Scan for the cell matching the given text and deliver its (X, Y) coordinate at center. 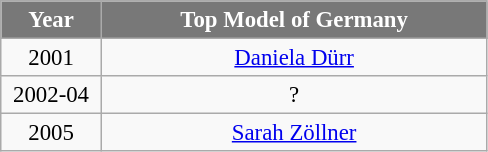
Top Model of Germany (294, 20)
2002-04 (52, 95)
Year (52, 20)
Sarah Zöllner (294, 133)
2001 (52, 58)
2005 (52, 133)
? (294, 95)
Daniela Dürr (294, 58)
